Find where the given text appears and provide that cell's center as (x, y) coordinate. 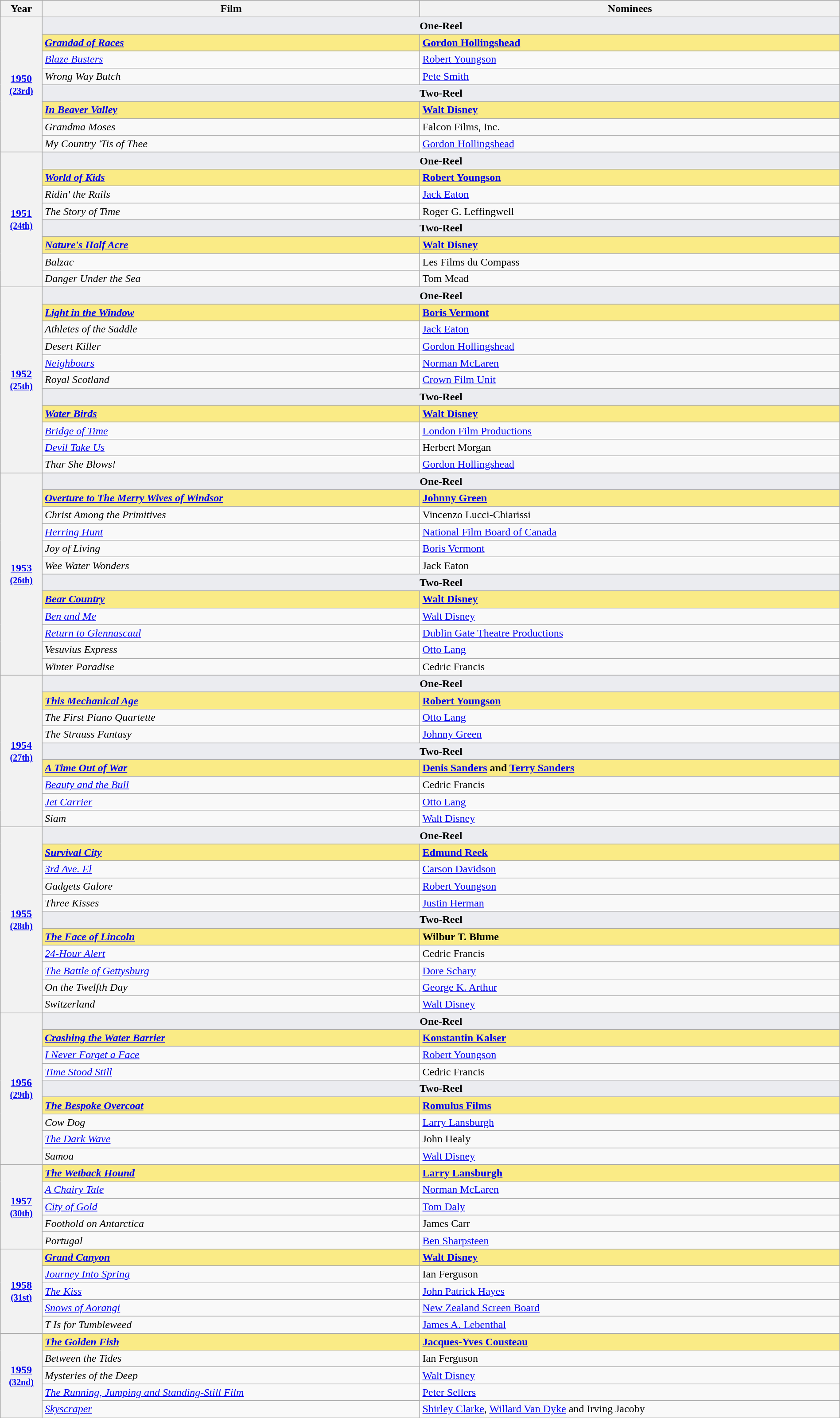
Nominees (630, 9)
Athletes of the Saddle (231, 329)
Mysteries of the Deep (231, 1375)
1957(30th) (21, 1207)
Herbert Morgan (630, 447)
The Strauss Fantasy (231, 734)
James A. Lebenthal (630, 1325)
The Battle of Gettysburg (231, 970)
Wee Water Wonders (231, 566)
Grand Canyon (231, 1257)
Portugal (231, 1240)
Winter Paradise (231, 667)
Bear Country (231, 599)
James Carr (630, 1223)
Water Birds (231, 414)
On the Twelfth Day (231, 987)
Cow Dog (231, 1122)
This Mechanical Age (231, 700)
Balzac (231, 262)
T Is for Tumbleweed (231, 1325)
Beauty and the Bull (231, 785)
Konstantin Kalser (630, 1038)
Foothold on Antarctica (231, 1223)
John Healy (630, 1139)
1954(27th) (21, 751)
1953(26th) (21, 574)
Vesuvius Express (231, 650)
Jet Carrier (231, 802)
A Chairy Tale (231, 1190)
Crown Film Unit (630, 380)
National Film Board of Canada (630, 532)
Devil Take Us (231, 447)
Crashing the Water Barrier (231, 1038)
Time Stood Still (231, 1072)
Denis Sanders and Terry Sanders (630, 768)
Return to Glennascaul (231, 633)
City of Gold (231, 1207)
Ridin' the Rails (231, 194)
Skyscraper (231, 1409)
Dore Schary (630, 970)
Romulus Films (630, 1105)
Between the Tides (231, 1359)
Danger Under the Sea (231, 279)
1951(24th) (21, 219)
The Wetback Hound (231, 1173)
Tom Mead (630, 279)
3rd Ave. El (231, 869)
Year (21, 9)
Justin Herman (630, 903)
Film (231, 9)
The Bespoke Overcoat (231, 1105)
Nature's Half Acre (231, 245)
Vincenzo Lucci-Chiarissi (630, 515)
New Zealand Screen Board (630, 1308)
Dublin Gate Theatre Productions (630, 633)
The Kiss (231, 1291)
World of Kids (231, 177)
Joy of Living (231, 549)
London Film Productions (630, 430)
Blaze Busters (231, 59)
Grandma Moses (231, 127)
Survival City (231, 852)
The Golden Fish (231, 1342)
Wrong Way Butch (231, 76)
Wilbur T. Blume (630, 937)
Carson Davidson (630, 869)
George K. Arthur (630, 987)
1950(23rd) (21, 85)
Desert Killer (231, 346)
A Time Out of War (231, 768)
1952(25th) (21, 380)
Samoa (231, 1156)
24-Hour Alert (231, 953)
Falcon Films, Inc. (630, 127)
Siam (231, 819)
Journey Into Spring (231, 1274)
The Dark Wave (231, 1139)
Three Kisses (231, 903)
Overture to The Merry Wives of Windsor (231, 498)
Edmund Reek (630, 852)
1958(31st) (21, 1291)
Light in the Window (231, 313)
1955(28th) (21, 920)
The Running, Jumping and Standing-Still Film (231, 1392)
I Never Forget a Face (231, 1055)
Christ Among the Primitives (231, 515)
Gadgets Galore (231, 886)
1956(29th) (21, 1089)
Ben Sharpsteen (630, 1240)
Switzerland (231, 1004)
In Beaver Valley (231, 110)
Grandad of Races (231, 43)
John Patrick Hayes (630, 1291)
Tom Daly (630, 1207)
1959 (32nd) (21, 1375)
Ben and Me (231, 616)
Snows of Aorangi (231, 1308)
The First Piano Quartette (231, 717)
Neighbours (231, 363)
My Country 'Tis of Thee (231, 144)
Thar She Blows! (231, 464)
Herring Hunt (231, 532)
Shirley Clarke, Willard Van Dyke and Irving Jacoby (630, 1409)
Peter Sellers (630, 1392)
The Face of Lincoln (231, 937)
Bridge of Time (231, 430)
Roger G. Leffingwell (630, 211)
Pete Smith (630, 76)
Jacques-Yves Cousteau (630, 1342)
The Story of Time (231, 211)
Royal Scotland (231, 380)
Les Films du Compass (630, 262)
